Locate the cell with the specified text and output its (X, Y) center coordinate. 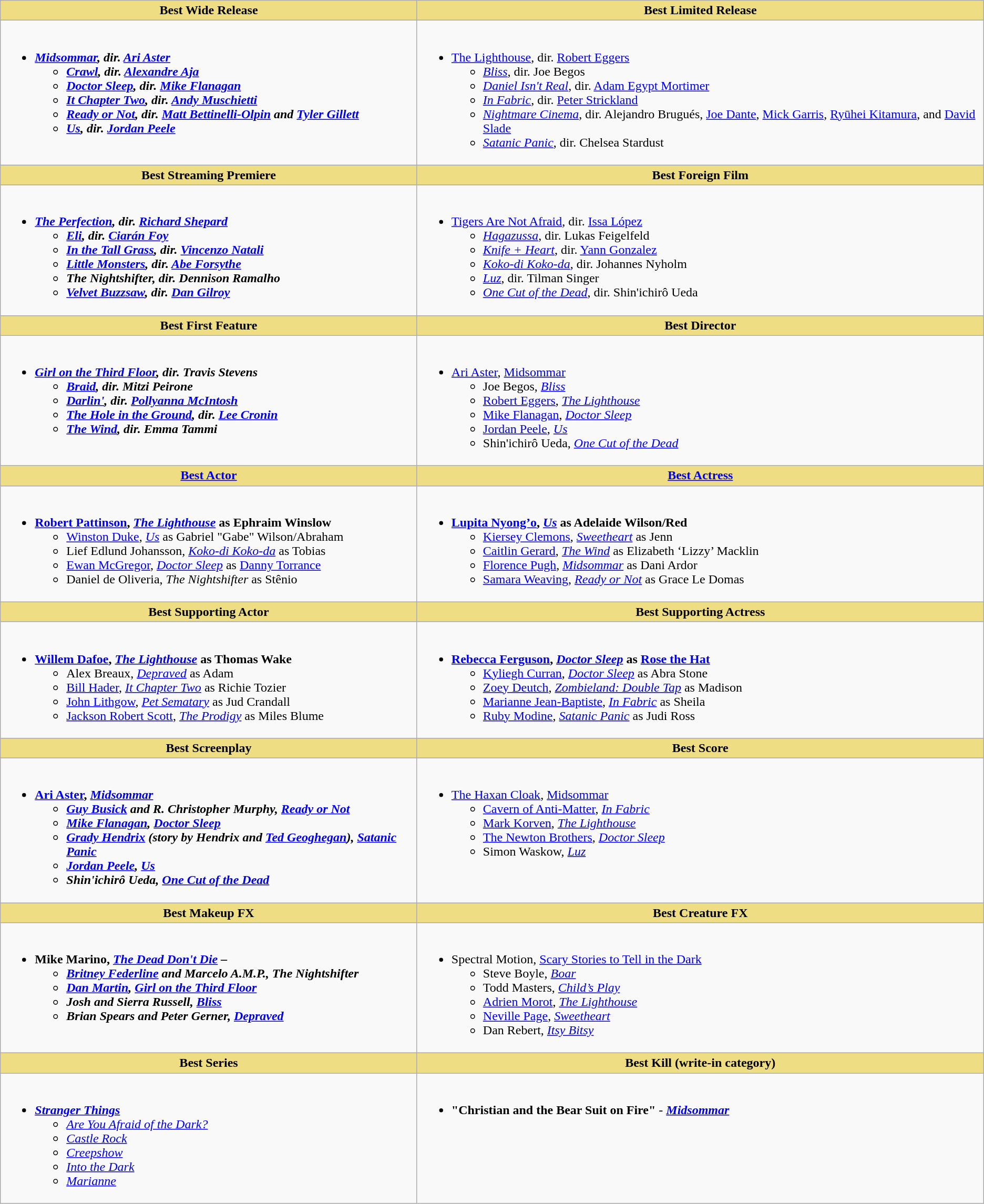
Best Actor (209, 476)
Best Streaming Premiere (209, 175)
Ari Aster, MidsommarJoe Begos, BlissRobert Eggers, The LighthouseMike Flanagan, Doctor SleepJordan Peele, UsShin'ichirô Ueda, One Cut of the Dead (700, 400)
Best Foreign Film (700, 175)
Best Wide Release (209, 11)
Best Director (700, 325)
Best First Feature (209, 325)
Best Series (209, 1063)
Best Score (700, 748)
Best Supporting Actor (209, 612)
Best Supporting Actress (700, 612)
Stranger ThingsAre You Afraid of the Dark?Castle RockCreepshowInto the DarkMarianne (209, 1138)
Best Actress (700, 476)
The Haxan Cloak, MidsommarCavern of Anti-Matter, In FabricMark Korven, The LighthouseThe Newton Brothers, Doctor SleepSimon Waskow, Luz (700, 830)
Best Makeup FX (209, 913)
Best Creature FX (700, 913)
Best Kill (write-in category) (700, 1063)
Best Limited Release (700, 11)
Best Screenplay (209, 748)
"Christian and the Bear Suit on Fire" - Midsommar (700, 1138)
